Scan for the cell matching the given text and deliver its [x, y] coordinate at center. 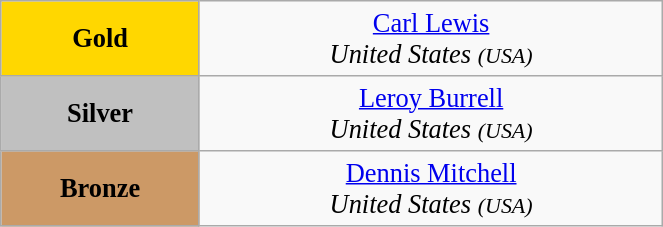
Leroy BurrellUnited States (USA) [430, 112]
Carl LewisUnited States (USA) [430, 38]
Dennis MitchellUnited States (USA) [430, 188]
Silver [100, 112]
Bronze [100, 188]
Gold [100, 38]
